Return the (x, y) coordinate for the center point of the cell that contains the specified text.  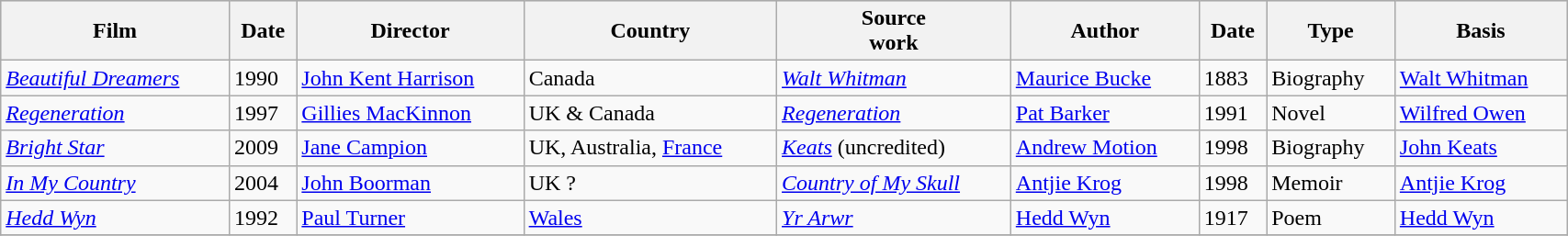
Beautiful Dreamers (116, 78)
1917 (1233, 218)
Wilfred Owen (1481, 113)
Novel (1331, 113)
UK & Canada (650, 113)
Paul Turner (410, 218)
1992 (263, 218)
Pat Barker (1104, 113)
Type (1331, 31)
Bright Star (116, 148)
1997 (263, 113)
John Keats (1481, 148)
1883 (1233, 78)
In My Country (116, 183)
UK ? (650, 183)
Country (650, 31)
John Kent Harrison (410, 78)
1990 (263, 78)
Author (1104, 31)
Keats (uncredited) (895, 148)
Gillies MacKinnon (410, 113)
Wales (650, 218)
UK, Australia, France (650, 148)
Film (116, 31)
Sourcework (895, 31)
Country of My Skull (895, 183)
Director (410, 31)
Memoir (1331, 183)
Poem (1331, 218)
Jane Campion (410, 148)
1991 (1233, 113)
Basis (1481, 31)
Yr Arwr (895, 218)
2009 (263, 148)
Andrew Motion (1104, 148)
2004 (263, 183)
Maurice Bucke (1104, 78)
John Boorman (410, 183)
Canada (650, 78)
